From the cell containing the given text, extract its center point as [X, Y] coordinate. 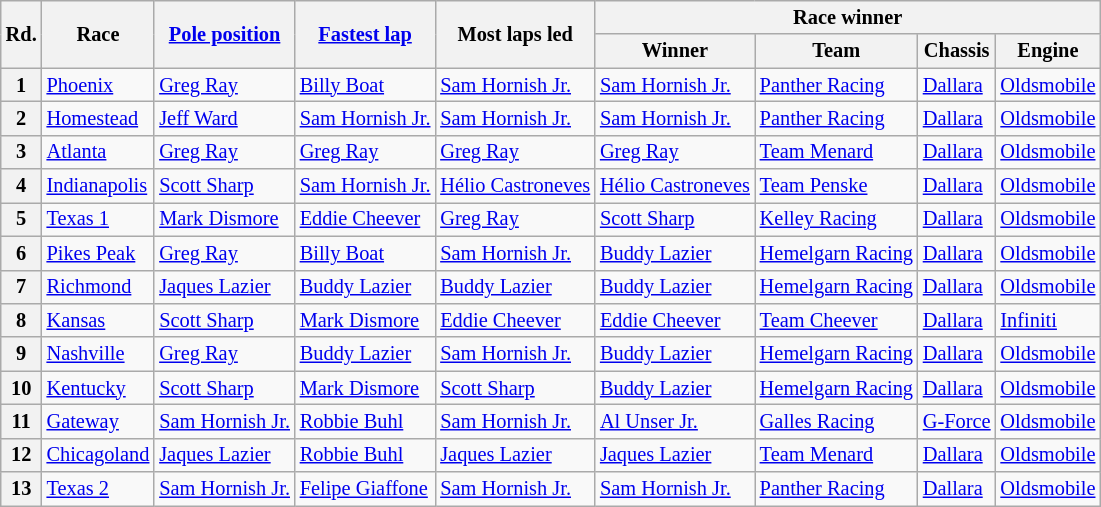
Most laps led [515, 34]
Nashville [98, 354]
12 [22, 455]
Infiniti [1048, 320]
G-Force [957, 421]
Winner [675, 51]
Race [98, 34]
Pikes Peak [98, 253]
1 [22, 85]
Texas 2 [98, 489]
Fastest lap [366, 34]
Kelley Racing [836, 219]
Rd. [22, 34]
Felipe Giaffone [366, 489]
Kentucky [98, 388]
Chicagoland [98, 455]
Team Penske [836, 186]
Race winner [848, 17]
Indianapolis [98, 186]
10 [22, 388]
8 [22, 320]
Engine [1048, 51]
Al Unser Jr. [675, 421]
Richmond [98, 287]
3 [22, 152]
Team Cheever [836, 320]
Team [836, 51]
Homestead [98, 118]
Jeff Ward [224, 118]
Kansas [98, 320]
11 [22, 421]
Atlanta [98, 152]
4 [22, 186]
6 [22, 253]
Phoenix [98, 85]
7 [22, 287]
5 [22, 219]
9 [22, 354]
2 [22, 118]
Galles Racing [836, 421]
Gateway [98, 421]
Pole position [224, 34]
13 [22, 489]
Texas 1 [98, 219]
Chassis [957, 51]
